Identify which cell holds the provided text, then report its (x, y) central coordinate. 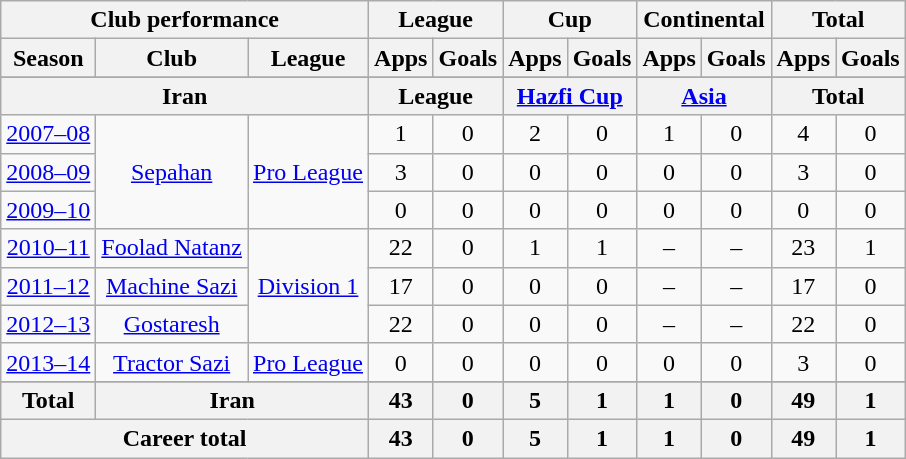
Club (172, 58)
2011–12 (48, 286)
Sepahan (172, 172)
Hazfi Cup (570, 96)
Club performance (185, 20)
Foolad Natanz (172, 248)
2007–08 (48, 134)
Gostaresh (172, 324)
23 (803, 248)
Tractor Sazi (172, 362)
2008–09 (48, 172)
Season (48, 58)
Cup (570, 20)
2013–14 (48, 362)
2009–10 (48, 210)
Asia (704, 96)
2012–13 (48, 324)
4 (803, 134)
Division 1 (308, 286)
Continental (704, 20)
2 (535, 134)
Career total (185, 438)
2010–11 (48, 248)
Machine Sazi (172, 286)
